Capture the cell that displays the provided text and extract its [X, Y] central coordinate. 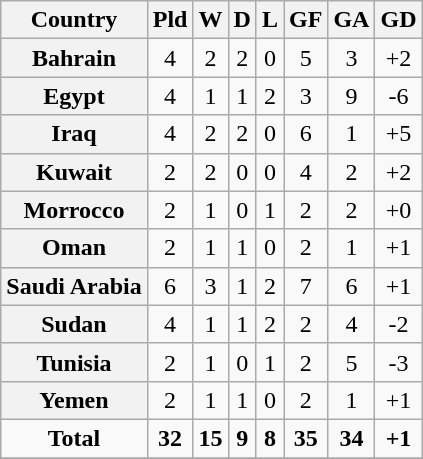
GF [306, 20]
+5 [398, 134]
Saudi Arabia [74, 286]
Yemen [74, 400]
GA [352, 20]
GD [398, 20]
Morrocco [74, 210]
Country [74, 20]
Kuwait [74, 172]
35 [306, 438]
-3 [398, 362]
34 [352, 438]
Oman [74, 248]
W [210, 20]
Total [74, 438]
-2 [398, 324]
L [270, 20]
32 [170, 438]
Pld [170, 20]
-6 [398, 96]
Egypt [74, 96]
15 [210, 438]
8 [270, 438]
D [242, 20]
7 [306, 286]
+0 [398, 210]
Bahrain [74, 58]
Iraq [74, 134]
Sudan [74, 324]
Tunisia [74, 362]
